Return the [X, Y] coordinate for the center point of the cell that contains the specified text.  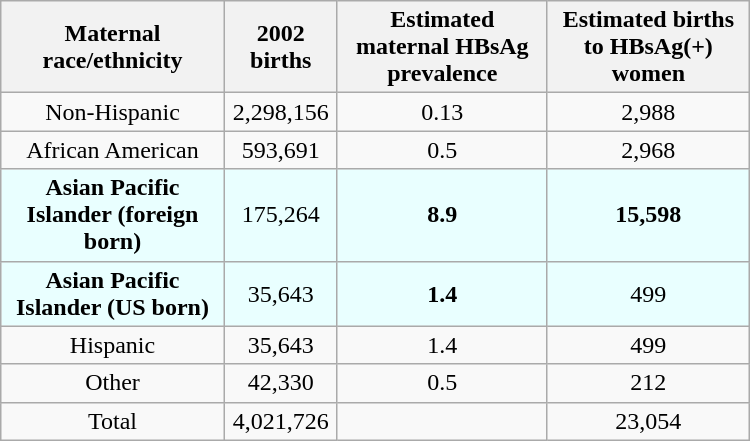
Asian Pacific Islander (US born) [112, 294]
2,968 [648, 150]
Maternal race/ethnicity [112, 47]
Estimated births to HBsAg(+) women [648, 47]
212 [648, 383]
Other [112, 383]
175,264 [280, 215]
0.13 [442, 112]
4,021,726 [280, 421]
Asian Pacific Islander (foreign born) [112, 215]
23,054 [648, 421]
2,988 [648, 112]
Non-Hispanic [112, 112]
African American [112, 150]
Total [112, 421]
Estimated maternal HBsAg prevalence [442, 47]
15,598 [648, 215]
8.9 [442, 215]
2,298,156 [280, 112]
2002 births [280, 47]
593,691 [280, 150]
42,330 [280, 383]
Hispanic [112, 345]
